From the cell containing the given text, extract its center point as (X, Y) coordinate. 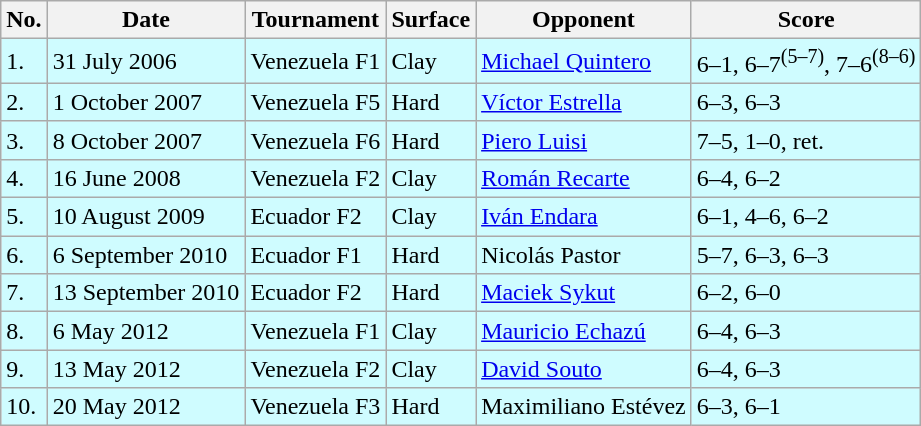
6–2, 6–0 (806, 293)
4. (24, 178)
Román Recarte (584, 178)
5–7, 6–3, 6–3 (806, 255)
Michael Quintero (584, 62)
3. (24, 140)
6–3, 6–3 (806, 102)
Venezuela F5 (316, 102)
Mauricio Echazú (584, 331)
6–1, 6–7(5–7), 7–6(8–6) (806, 62)
1 October 2007 (146, 102)
Iván Endara (584, 217)
13 May 2012 (146, 369)
6–1, 4–6, 6–2 (806, 217)
2. (24, 102)
13 September 2010 (146, 293)
Piero Luisi (584, 140)
8 October 2007 (146, 140)
6 May 2012 (146, 331)
Víctor Estrella (584, 102)
Venezuela F3 (316, 407)
6 September 2010 (146, 255)
No. (24, 20)
7. (24, 293)
6–3, 6–1 (806, 407)
16 June 2008 (146, 178)
20 May 2012 (146, 407)
6–4, 6–2 (806, 178)
8. (24, 331)
Opponent (584, 20)
9. (24, 369)
Surface (431, 20)
6. (24, 255)
Venezuela F6 (316, 140)
Tournament (316, 20)
1. (24, 62)
Nicolás Pastor (584, 255)
Ecuador F1 (316, 255)
10. (24, 407)
Maciek Sykut (584, 293)
5. (24, 217)
Score (806, 20)
10 August 2009 (146, 217)
David Souto (584, 369)
31 July 2006 (146, 62)
Date (146, 20)
Maximiliano Estévez (584, 407)
7–5, 1–0, ret. (806, 140)
